Find where the given text appears and provide that cell's center as (X, Y) coordinate. 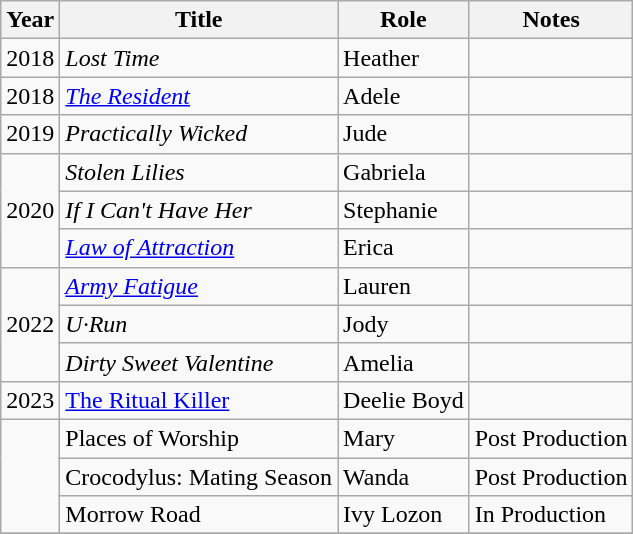
Erica (404, 248)
Morrow Road (199, 515)
Army Fatigue (199, 286)
Gabriela (404, 172)
Stolen Lilies (199, 172)
If I Can't Have Her (199, 210)
Lost Time (199, 58)
Lauren (404, 286)
Jude (404, 134)
Mary (404, 438)
Adele (404, 96)
Places of Worship (199, 438)
Title (199, 20)
Jody (404, 324)
Notes (551, 20)
Crocodylus: Mating Season (199, 477)
Heather (404, 58)
U·Run (199, 324)
Year (30, 20)
The Resident (199, 96)
Law of Attraction (199, 248)
Role (404, 20)
2019 (30, 134)
2020 (30, 210)
2022 (30, 324)
Deelie Boyd (404, 400)
Practically Wicked (199, 134)
In Production (551, 515)
Ivy Lozon (404, 515)
Stephanie (404, 210)
Wanda (404, 477)
Dirty Sweet Valentine (199, 362)
The Ritual Killer (199, 400)
2023 (30, 400)
Amelia (404, 362)
